Find where the given text appears and provide that cell's center as [x, y] coordinate. 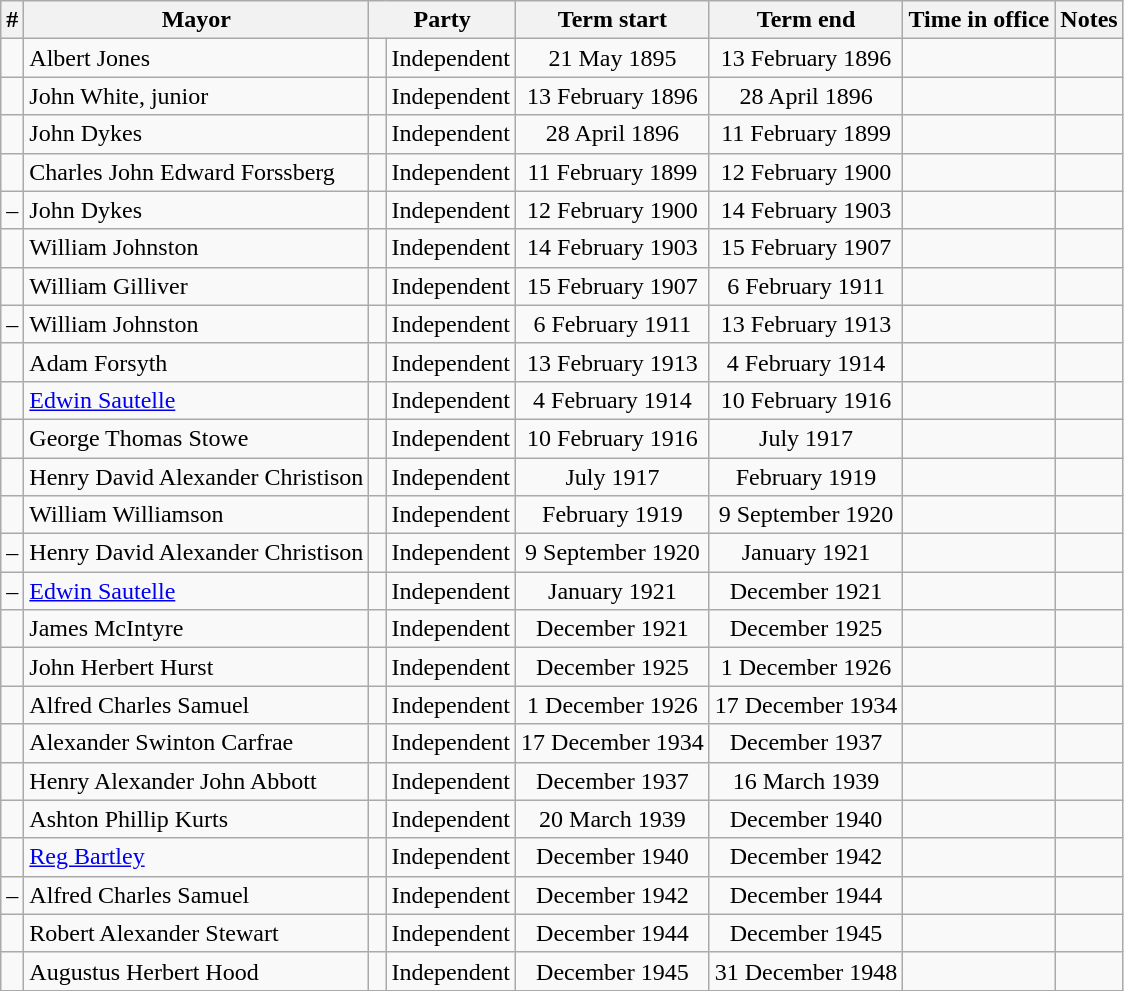
Ashton Phillip Kurts [196, 819]
John White, junior [196, 96]
Robert Alexander Stewart [196, 933]
Time in office [979, 20]
Adam Forsyth [196, 362]
Term end [806, 20]
John Herbert Hurst [196, 667]
# [12, 20]
Reg Bartley [196, 857]
Alexander Swinton Carfrae [196, 743]
James McIntyre [196, 629]
Mayor [196, 20]
George Thomas Stowe [196, 438]
20 March 1939 [613, 819]
Party [442, 20]
Notes [1089, 20]
Henry Alexander John Abbott [196, 781]
William Gilliver [196, 286]
31 December 1948 [806, 971]
Albert Jones [196, 58]
William Williamson [196, 515]
Augustus Herbert Hood [196, 971]
21 May 1895 [613, 58]
16 March 1939 [806, 781]
Charles John Edward Forssberg [196, 172]
Term start [613, 20]
